Find where the given text appears and provide that cell's center as (x, y) coordinate. 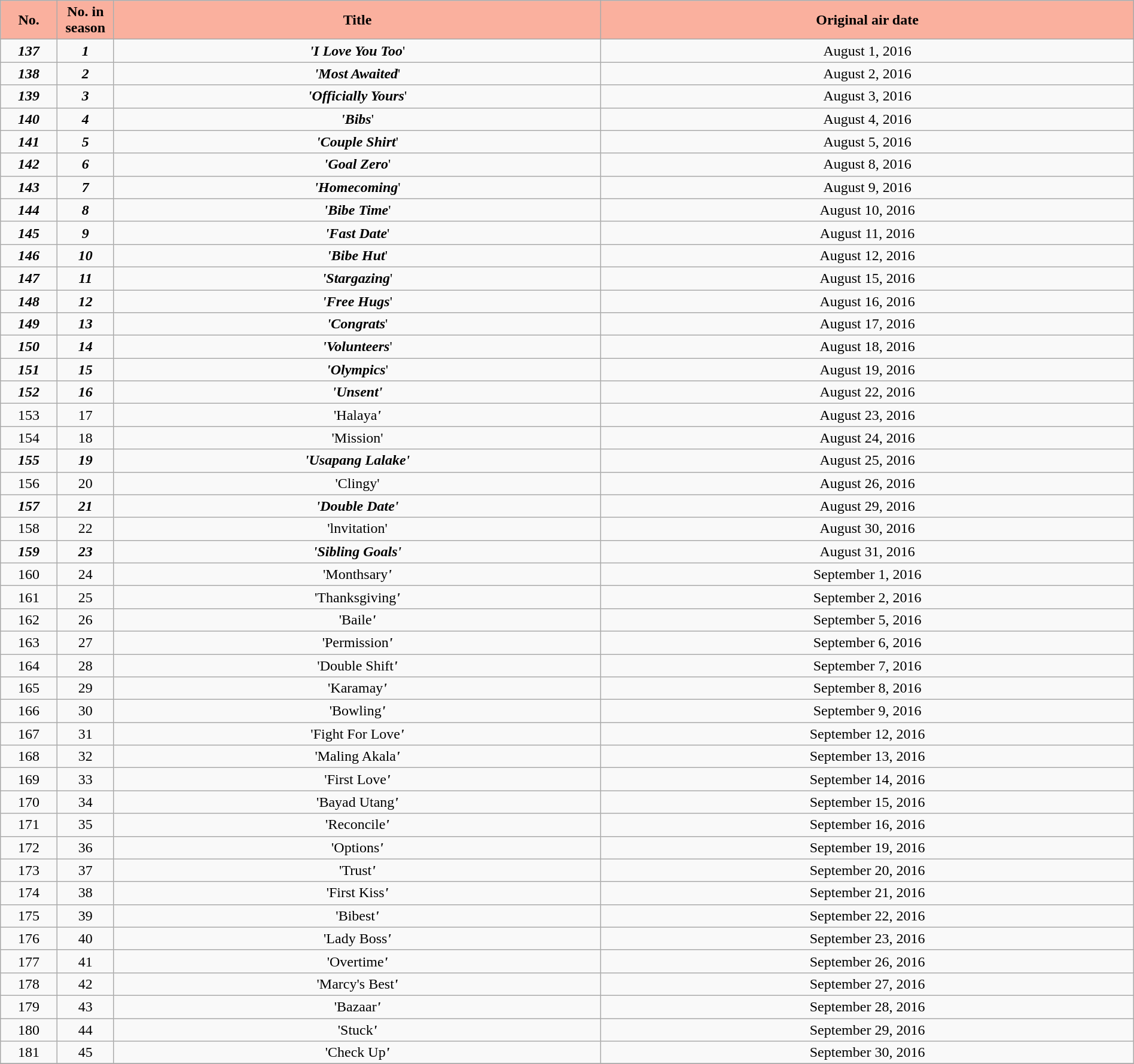
45 (85, 1053)
171 (29, 825)
'Bibest' (358, 916)
'Fast Date' (358, 233)
'Double Shift' (358, 666)
179 (29, 1007)
September 9, 2016 (867, 711)
138 (29, 74)
37 (85, 870)
32 (85, 757)
175 (29, 916)
164 (29, 666)
August 10, 2016 (867, 210)
140 (29, 119)
143 (29, 187)
174 (29, 893)
August 2, 2016 (867, 74)
10 (85, 255)
170 (29, 802)
'Couple Shirt' (358, 142)
'Permission' (358, 642)
33 (85, 779)
28 (85, 666)
151 (29, 370)
177 (29, 961)
September 16, 2016 (867, 825)
21 (85, 506)
1 (85, 51)
15 (85, 370)
'Check Up' (358, 1053)
'First Kiss' (358, 893)
'Lady Boss' (358, 938)
September 26, 2016 (867, 961)
Original air date (867, 20)
166 (29, 711)
169 (29, 779)
'Bibs' (358, 119)
'Unsent' (358, 392)
'Olympics' (358, 370)
September 13, 2016 (867, 757)
25 (85, 597)
5 (85, 142)
26 (85, 620)
September 6, 2016 (867, 642)
August 5, 2016 (867, 142)
153 (29, 415)
'Mission' (358, 438)
'Bazaar' (358, 1007)
154 (29, 438)
152 (29, 392)
'Karamay' (358, 688)
12 (85, 301)
September 8, 2016 (867, 688)
August 18, 2016 (867, 347)
'Marcy's Best' (358, 984)
'Maling Akala' (358, 757)
September 7, 2016 (867, 666)
38 (85, 893)
159 (29, 551)
'Baile' (358, 620)
September 30, 2016 (867, 1053)
41 (85, 961)
23 (85, 551)
September 22, 2016 (867, 916)
176 (29, 938)
'Stargazing' (358, 278)
16 (85, 392)
September 19, 2016 (867, 847)
September 12, 2016 (867, 734)
'Volunteers' (358, 347)
2 (85, 74)
168 (29, 757)
137 (29, 51)
178 (29, 984)
11 (85, 278)
9 (85, 233)
13 (85, 324)
September 29, 2016 (867, 1029)
19 (85, 461)
39 (85, 916)
30 (85, 711)
173 (29, 870)
156 (29, 483)
150 (29, 347)
35 (85, 825)
August 9, 2016 (867, 187)
August 16, 2016 (867, 301)
148 (29, 301)
September 28, 2016 (867, 1007)
September 27, 2016 (867, 984)
'Options' (358, 847)
180 (29, 1029)
No. (29, 20)
139 (29, 96)
43 (85, 1007)
August 23, 2016 (867, 415)
'Bowling' (358, 711)
8 (85, 210)
'Thanksgiving' (358, 597)
August 8, 2016 (867, 164)
'Clingy' (358, 483)
August 12, 2016 (867, 255)
August 3, 2016 (867, 96)
167 (29, 734)
'Homecoming' (358, 187)
'Bayad Utang' (358, 802)
August 30, 2016 (867, 529)
22 (85, 529)
181 (29, 1053)
'Congrats' (358, 324)
165 (29, 688)
4 (85, 119)
'Trust' (358, 870)
August 11, 2016 (867, 233)
161 (29, 597)
'Officially Yours' (358, 96)
August 1, 2016 (867, 51)
September 15, 2016 (867, 802)
'Stuck' (358, 1029)
'Double Date' (358, 506)
'Goal Zero' (358, 164)
August 29, 2016 (867, 506)
29 (85, 688)
'Overtime' (358, 961)
42 (85, 984)
7 (85, 187)
August 26, 2016 (867, 483)
August 15, 2016 (867, 278)
158 (29, 529)
'Reconcile' (358, 825)
155 (29, 461)
'I Love You Too' (358, 51)
142 (29, 164)
'First Love' (358, 779)
August 19, 2016 (867, 370)
No. in season (85, 20)
'Sibling Goals' (358, 551)
'Monthsary' (358, 574)
20 (85, 483)
September 5, 2016 (867, 620)
August 25, 2016 (867, 461)
162 (29, 620)
34 (85, 802)
31 (85, 734)
146 (29, 255)
24 (85, 574)
160 (29, 574)
August 4, 2016 (867, 119)
44 (85, 1029)
September 21, 2016 (867, 893)
'Fight For Love' (358, 734)
August 22, 2016 (867, 392)
September 23, 2016 (867, 938)
145 (29, 233)
'Usapang Lalake' (358, 461)
14 (85, 347)
'lnvitation' (358, 529)
September 2, 2016 (867, 597)
August 31, 2016 (867, 551)
172 (29, 847)
September 1, 2016 (867, 574)
141 (29, 142)
'Bibe Hut' (358, 255)
36 (85, 847)
18 (85, 438)
September 20, 2016 (867, 870)
157 (29, 506)
144 (29, 210)
August 17, 2016 (867, 324)
149 (29, 324)
September 14, 2016 (867, 779)
'Most Awaited' (358, 74)
17 (85, 415)
163 (29, 642)
Title (358, 20)
'Free Hugs' (358, 301)
'Bibe Time' (358, 210)
'Halaya' (358, 415)
27 (85, 642)
August 24, 2016 (867, 438)
6 (85, 164)
147 (29, 278)
3 (85, 96)
40 (85, 938)
